Scan for the cell matching the given text and deliver its (X, Y) coordinate at center. 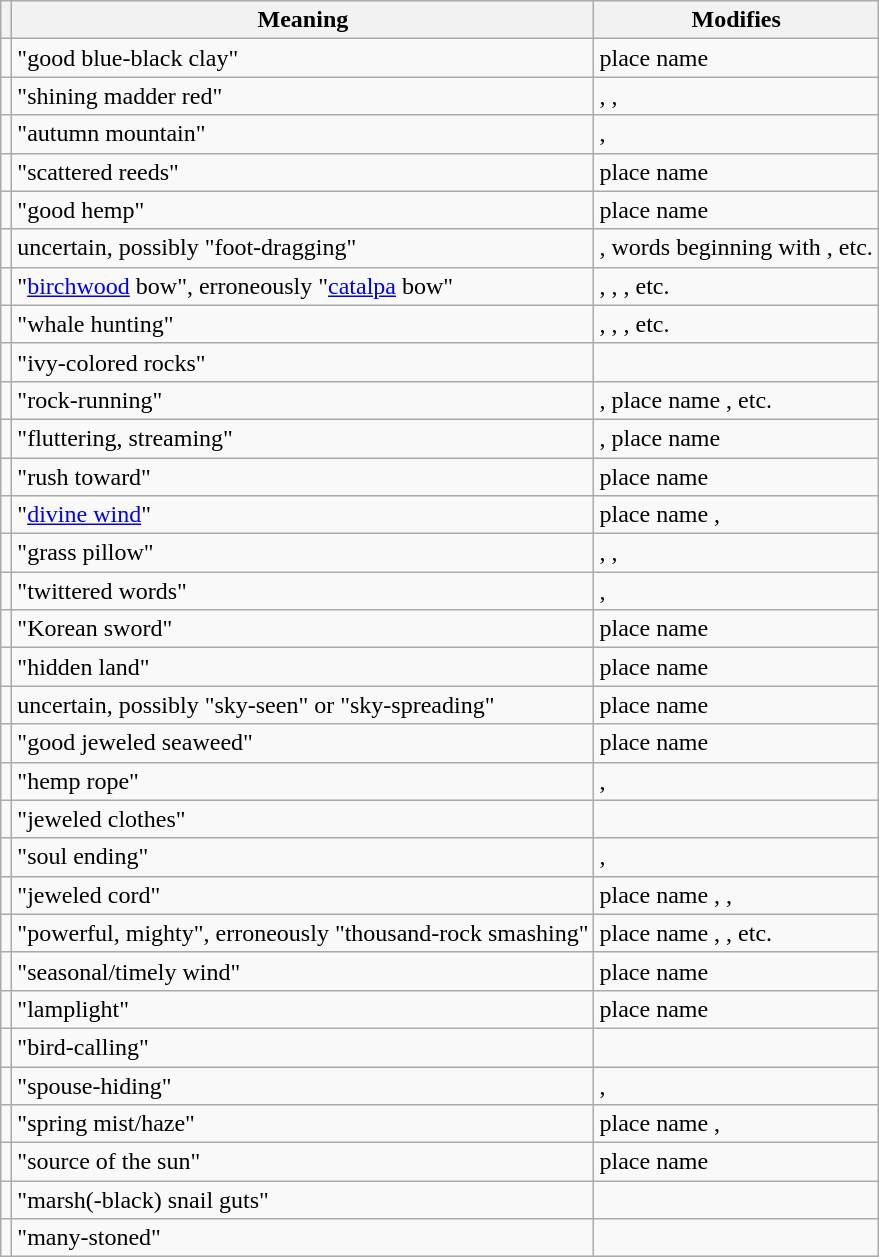
"good hemp" (303, 210)
"hidden land" (303, 667)
, place name , etc. (736, 400)
"ivy-colored rocks" (303, 362)
"rock-running" (303, 400)
, place name (736, 438)
"lamplight" (303, 1009)
, words beginning with , etc. (736, 248)
"spring mist/haze" (303, 1124)
"rush toward" (303, 477)
"autumn mountain" (303, 134)
"source of the sun" (303, 1162)
place name , , etc. (736, 933)
"birchwood bow", erroneously "catalpa bow" (303, 286)
"good jeweled seaweed" (303, 743)
"powerful, mighty", erroneously "thousand-rock smashing" (303, 933)
"divine wind" (303, 515)
Meaning (303, 20)
"grass pillow" (303, 553)
"hemp rope" (303, 781)
"jeweled clothes" (303, 819)
uncertain, possibly "sky-seen" or "sky-spreading" (303, 705)
"bird-calling" (303, 1047)
"good blue-black clay" (303, 58)
"twittered words" (303, 591)
"shining madder red" (303, 96)
place name , , (736, 895)
"fluttering, streaming" (303, 438)
"whale hunting" (303, 324)
"spouse-hiding" (303, 1085)
"Korean sword" (303, 629)
"many-stoned" (303, 1238)
"seasonal/timely wind" (303, 971)
"scattered reeds" (303, 172)
"soul ending" (303, 857)
"marsh(-black) snail guts" (303, 1200)
uncertain, possibly "foot-dragging" (303, 248)
"jeweled cord" (303, 895)
Modifies (736, 20)
